Find where the given text appears and provide that cell's center as [X, Y] coordinate. 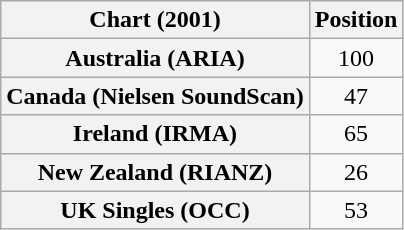
New Zealand (RIANZ) [155, 172]
Ireland (IRMA) [155, 134]
Chart (2001) [155, 20]
Canada (Nielsen SoundScan) [155, 96]
Position [356, 20]
65 [356, 134]
UK Singles (OCC) [155, 210]
26 [356, 172]
100 [356, 58]
47 [356, 96]
53 [356, 210]
Australia (ARIA) [155, 58]
